Return [X, Y] of the center of cell containing provided text 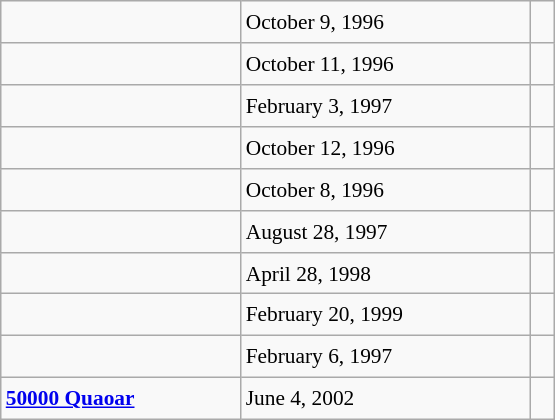
June 4, 2002 [386, 399]
February 6, 1997 [386, 357]
October 11, 1996 [386, 64]
50000 Quaoar [121, 399]
October 9, 1996 [386, 22]
October 12, 1996 [386, 148]
February 3, 1997 [386, 106]
April 28, 1998 [386, 273]
October 8, 1996 [386, 189]
February 20, 1999 [386, 315]
August 28, 1997 [386, 231]
